Find where the given text appears and provide that cell's center as [X, Y] coordinate. 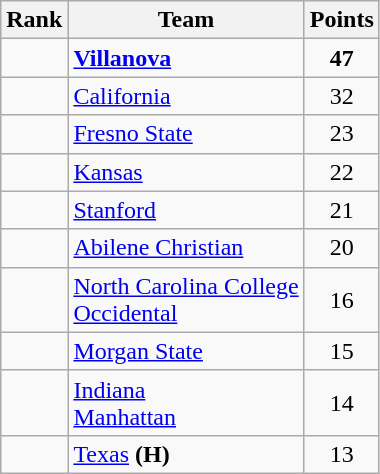
Morgan State [186, 351]
Indiana Manhattan [186, 402]
15 [342, 351]
Abilene Christian [186, 248]
Stanford [186, 210]
Kansas [186, 172]
21 [342, 210]
Team [186, 20]
22 [342, 172]
Points [342, 20]
23 [342, 134]
North Carolina CollegeOccidental [186, 300]
Fresno State [186, 134]
47 [342, 58]
Rank [34, 20]
16 [342, 300]
32 [342, 96]
14 [342, 402]
California [186, 96]
13 [342, 454]
Texas (H) [186, 454]
20 [342, 248]
Villanova [186, 58]
